Capture the cell that displays the provided text and extract its (x, y) central coordinate. 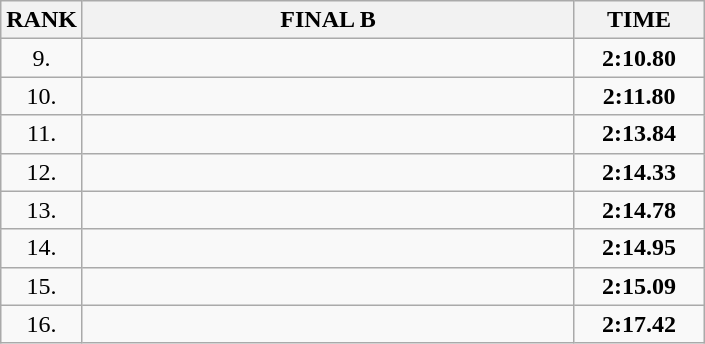
14. (42, 248)
TIME (640, 20)
2:10.80 (640, 58)
9. (42, 58)
RANK (42, 20)
2:15.09 (640, 286)
11. (42, 134)
2:14.78 (640, 210)
2:13.84 (640, 134)
13. (42, 210)
2:14.95 (640, 248)
12. (42, 172)
2:11.80 (640, 96)
2:17.42 (640, 324)
10. (42, 96)
15. (42, 286)
16. (42, 324)
FINAL B (328, 20)
2:14.33 (640, 172)
